Pinpoint the cell where the given text exists, returning its (X, Y) midpoint coordinate. 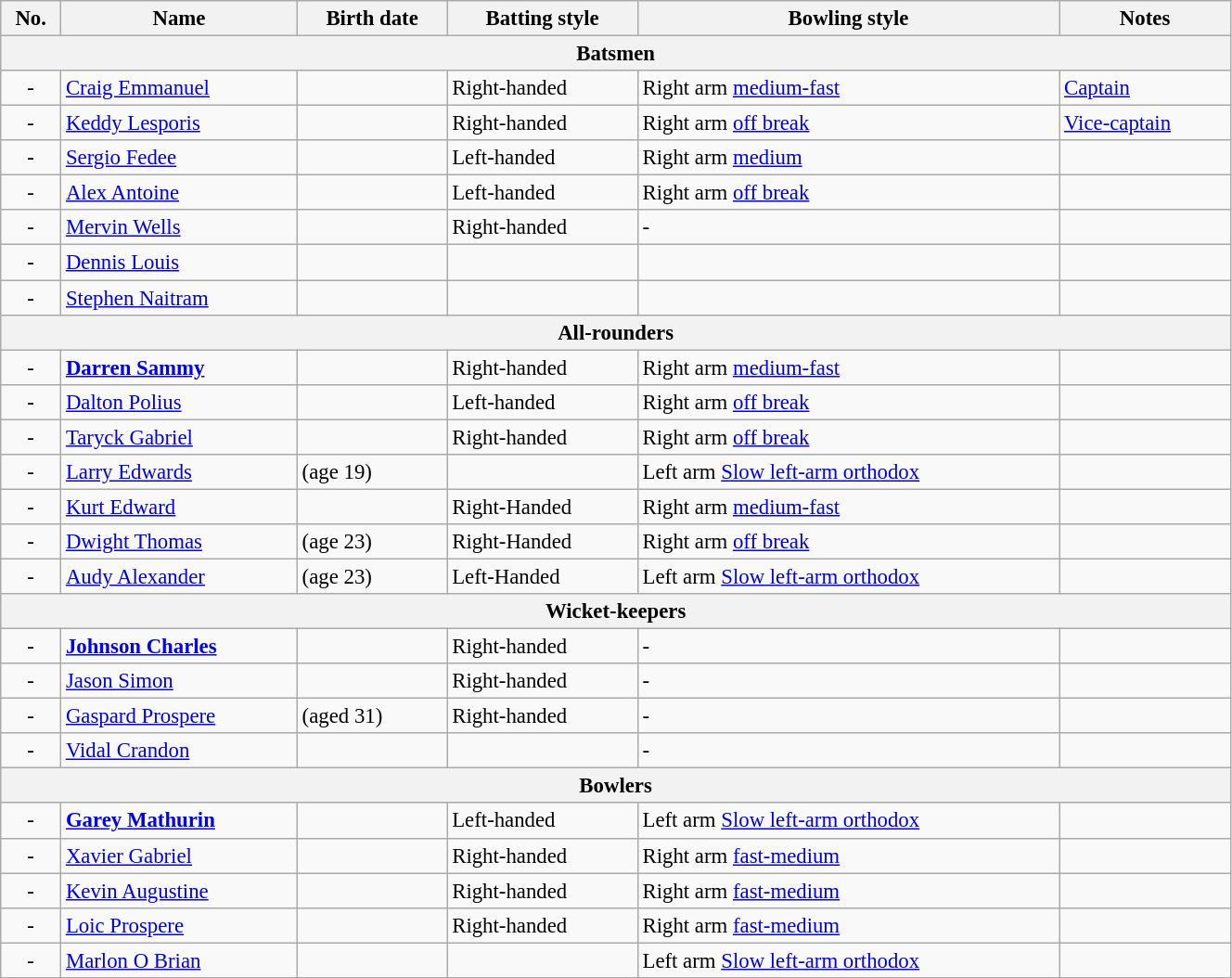
Dalton Polius (180, 402)
Bowling style (848, 19)
(aged 31) (372, 716)
Left-Handed (542, 576)
All-rounders (616, 332)
Vidal Crandon (180, 751)
Marlon O Brian (180, 960)
No. (32, 19)
Bowlers (616, 786)
Stephen Naitram (180, 298)
Sergio Fedee (180, 158)
Dennis Louis (180, 263)
Audy Alexander (180, 576)
Wicket-keepers (616, 611)
(age 19) (372, 472)
Gaspard Prospere (180, 716)
Mervin Wells (180, 227)
Kurt Edward (180, 507)
Notes (1145, 19)
Darren Sammy (180, 367)
Vice-captain (1145, 123)
Batting style (542, 19)
Garey Mathurin (180, 821)
Xavier Gabriel (180, 856)
Right arm medium (848, 158)
Loic Prospere (180, 925)
Kevin Augustine (180, 891)
Dwight Thomas (180, 542)
Batsmen (616, 54)
Captain (1145, 88)
Larry Edwards (180, 472)
Johnson Charles (180, 647)
Craig Emmanuel (180, 88)
Birth date (372, 19)
Jason Simon (180, 681)
Keddy Lesporis (180, 123)
Name (180, 19)
Alex Antoine (180, 193)
Taryck Gabriel (180, 437)
